Output the [x, y] coordinate of the center of the cell containing the given text.  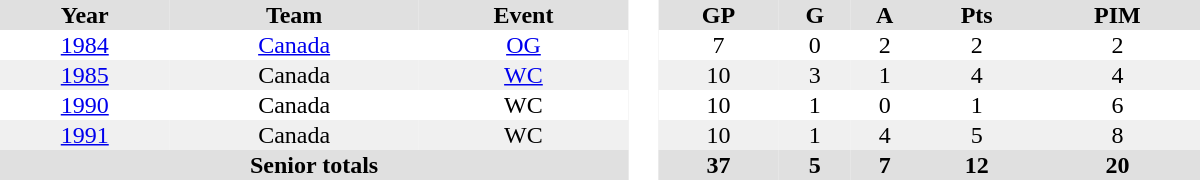
12 [976, 165]
20 [1118, 165]
37 [718, 165]
PIM [1118, 15]
Event [524, 15]
Pts [976, 15]
8 [1118, 135]
1991 [85, 135]
1984 [85, 45]
Team [294, 15]
Senior totals [314, 165]
G [815, 15]
3 [815, 75]
6 [1118, 105]
GP [718, 15]
A [885, 15]
OG [524, 45]
1990 [85, 105]
Year [85, 15]
1985 [85, 75]
